Identify which cell holds the provided text, then report its [x, y] central coordinate. 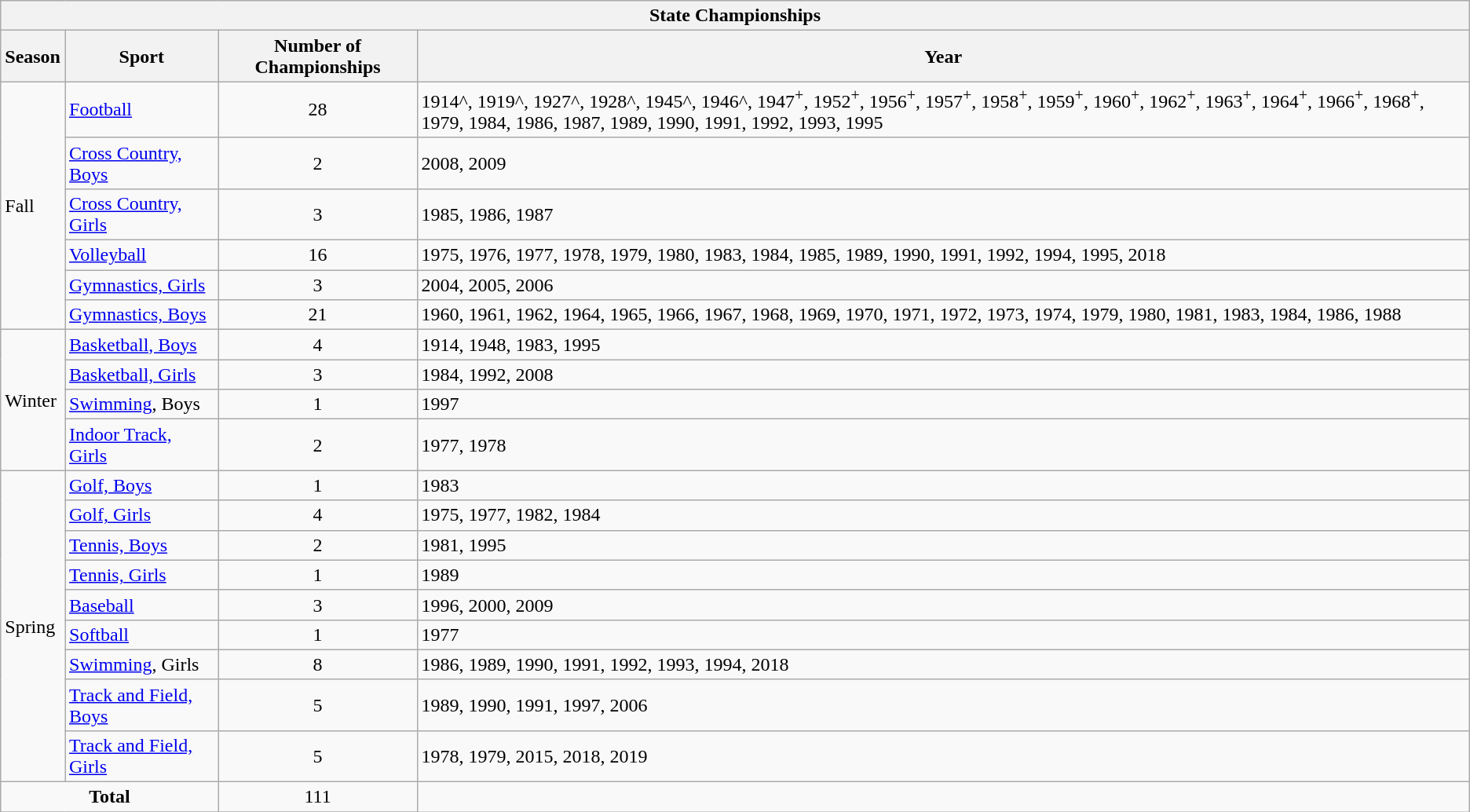
Tennis, Girls [141, 575]
Total [110, 797]
1975, 1976, 1977, 1978, 1979, 1980, 1983, 1984, 1985, 1989, 1990, 1991, 1992, 1994, 1995, 2018 [943, 255]
1977, 1978 [943, 444]
1975, 1977, 1982, 1984 [943, 515]
1997 [943, 404]
Indoor Track, Girls [141, 444]
Winter [33, 401]
Basketball, Boys [141, 345]
1977 [943, 635]
State Championships [735, 16]
1984, 1992, 2008 [943, 375]
Track and Field, Girls [141, 755]
Baseball [141, 605]
8 [317, 664]
2004, 2005, 2006 [943, 285]
Volleyball [141, 255]
Golf, Boys [141, 485]
1978, 1979, 2015, 2018, 2019 [943, 755]
Golf, Girls [141, 515]
1914, 1948, 1983, 1995 [943, 345]
2008, 2009 [943, 163]
Year [943, 57]
1985, 1986, 1987 [943, 214]
Track and Field, Boys [141, 705]
Gymnastics, Boys [141, 315]
Fall [33, 206]
16 [317, 255]
Number of Championships [317, 57]
111 [317, 797]
Cross Country, Girls [141, 214]
Football [141, 110]
28 [317, 110]
Gymnastics, Girls [141, 285]
Sport [141, 57]
1960, 1961, 1962, 1964, 1965, 1966, 1967, 1968, 1969, 1970, 1971, 1972, 1973, 1974, 1979, 1980, 1981, 1983, 1984, 1986, 1988 [943, 315]
Basketball, Girls [141, 375]
1986, 1989, 1990, 1991, 1992, 1993, 1994, 2018 [943, 664]
Season [33, 57]
1981, 1995 [943, 545]
1996, 2000, 2009 [943, 605]
Swimming, Boys [141, 404]
1989 [943, 575]
Tennis, Boys [141, 545]
21 [317, 315]
Swimming, Girls [141, 664]
1989, 1990, 1991, 1997, 2006 [943, 705]
Softball [141, 635]
Spring [33, 627]
Cross Country, Boys [141, 163]
1983 [943, 485]
